Extract the [x, y] coordinate from the center of the cell holding the provided text.  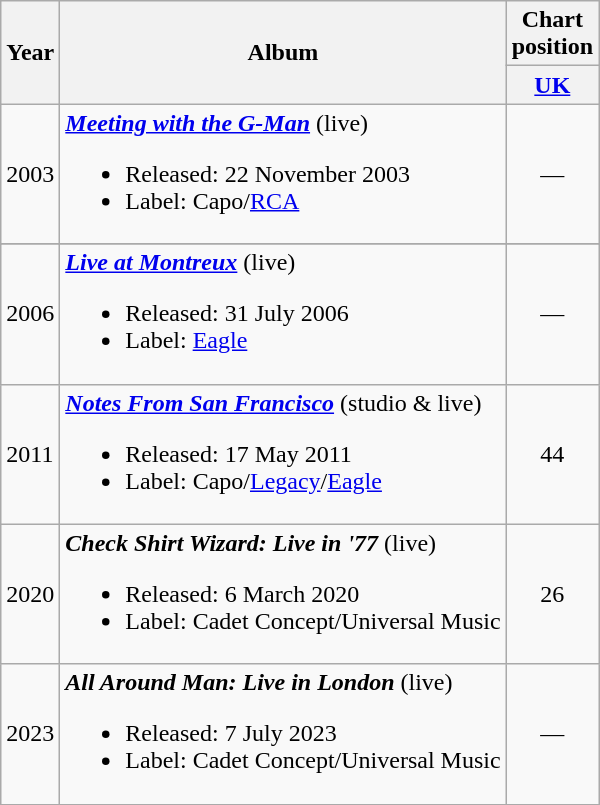
2003 [30, 174]
Check Shirt Wizard: Live in '77 (live)Released: 6 March 2020Label: Cadet Concept/Universal Music [283, 594]
Meeting with the G-Man (live)Released: 22 November 2003Label: Capo/RCA [283, 174]
All Around Man: Live in London (live)Released: 7 July 2023Label: Cadet Concept/Universal Music [283, 734]
2006 [30, 314]
44 [552, 454]
Live at Montreux (live)Released: 31 July 2006Label: Eagle [283, 314]
2020 [30, 594]
26 [552, 594]
2023 [30, 734]
2011 [30, 454]
Year [30, 52]
Notes From San Francisco (studio & live)Released: 17 May 2011Label: Capo/Legacy/Eagle [283, 454]
UK [552, 85]
Album [283, 52]
Chartposition [552, 34]
